Return the [X, Y] coordinate for the center point of the cell that contains the specified text.  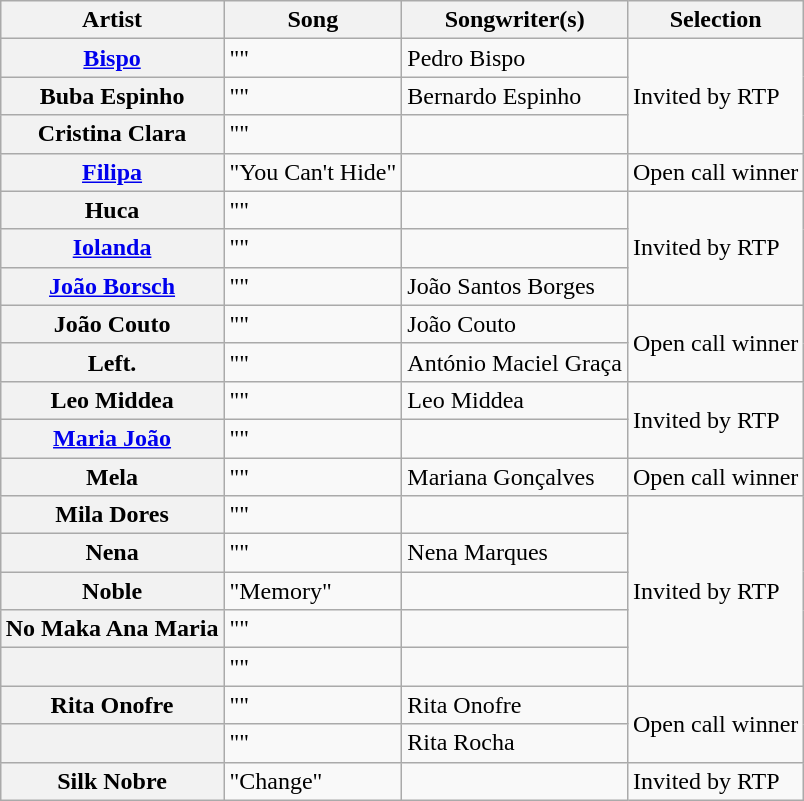
"You Can't Hide" [313, 172]
Nena [112, 553]
Selection [715, 20]
António Maciel Graça [515, 362]
Left. [112, 362]
Cristina Clara [112, 134]
"Change" [313, 781]
Mariana Gonçalves [515, 477]
No Maka Ana Maria [112, 629]
Nena Marques [515, 553]
Huca [112, 210]
Artist [112, 20]
Bispo [112, 58]
Noble [112, 591]
Maria João [112, 438]
Rita Rocha [515, 743]
Silk Nobre [112, 781]
Song [313, 20]
João Santos Borges [515, 286]
"Memory" [313, 591]
Pedro Bispo [515, 58]
Bernardo Espinho [515, 96]
Filipa [112, 172]
João Borsch [112, 286]
Mela [112, 477]
Songwriter(s) [515, 20]
Buba Espinho [112, 96]
Iolanda [112, 248]
Mila Dores [112, 515]
